Output the (X, Y) coordinate of the center of the cell containing the given text.  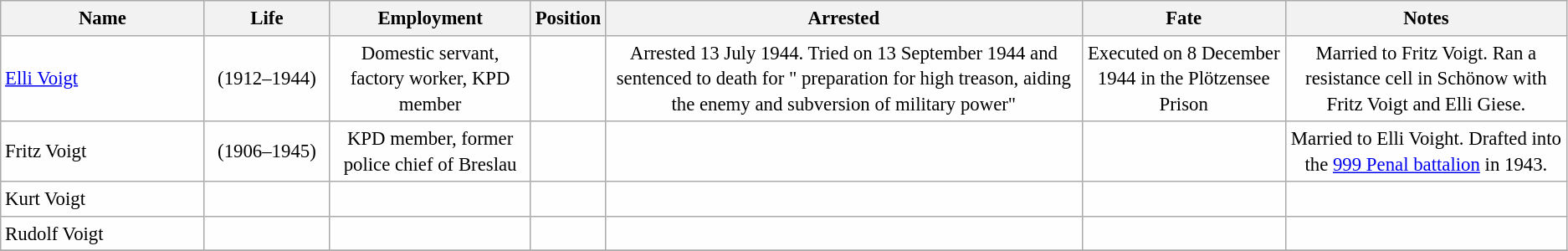
Elli Voigt (102, 79)
KPD member, former police chief of Breslau (430, 151)
Domestic servant, factory worker, KPD member (430, 79)
Life (267, 18)
Executed on 8 December 1944 in the Plötzensee Prison (1183, 79)
Married to Elli Voight. Drafted into the 999 Penal battalion in 1943. (1426, 151)
Fate (1183, 18)
Fritz Voigt (102, 151)
Name (102, 18)
Married to Fritz Voigt. Ran a resistance cell in Schönow with Fritz Voigt and Elli Giese. (1426, 79)
Rudolf Voigt (102, 234)
Employment (430, 18)
Notes (1426, 18)
Position (567, 18)
(1906–1945) (267, 151)
(1912–1944) (267, 79)
Kurt Voigt (102, 199)
Arrested (843, 18)
